Pinpoint the cell where the given text exists, returning its (x, y) midpoint coordinate. 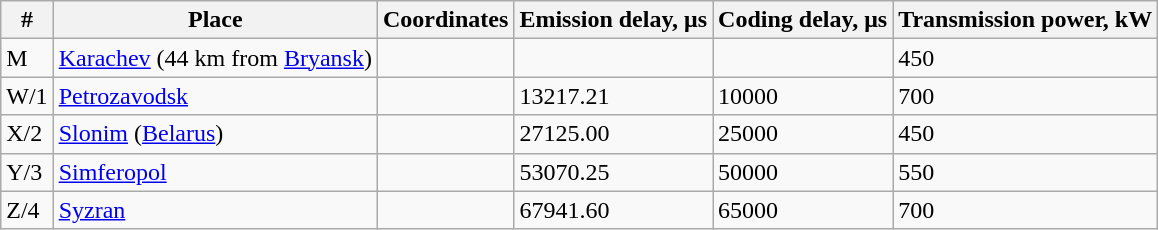
W/1 (27, 96)
67941.60 (614, 210)
27125.00 (614, 134)
X/2 (27, 134)
M (27, 58)
Simferopol (215, 172)
Syzran (215, 210)
Coding delay, μs (803, 20)
13217.21 (614, 96)
50000 (803, 172)
Slonim (Belarus) (215, 134)
Z/4 (27, 210)
Coordinates (445, 20)
# (27, 20)
53070.25 (614, 172)
25000 (803, 134)
10000 (803, 96)
550 (1026, 172)
65000 (803, 210)
Place (215, 20)
Petrozavodsk (215, 96)
Emission delay, μs (614, 20)
Transmission power, kW (1026, 20)
Karachev (44 km from Bryansk) (215, 58)
Y/3 (27, 172)
